Return the (X, Y) coordinate for the center point of the cell that contains the specified text.  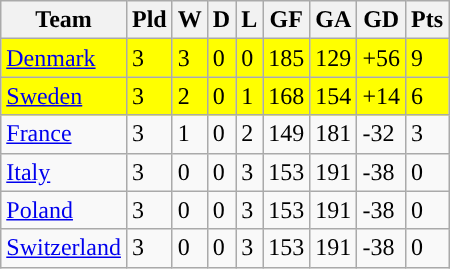
+14 (382, 96)
Switzerland (64, 248)
Team (64, 20)
154 (334, 96)
GA (334, 20)
168 (286, 96)
Pld (149, 20)
9 (426, 58)
Denmark (64, 58)
+56 (382, 58)
Poland (64, 210)
-32 (382, 134)
France (64, 134)
Pts (426, 20)
181 (334, 134)
185 (286, 58)
W (190, 20)
L (250, 20)
149 (286, 134)
6 (426, 96)
Italy (64, 172)
Sweden (64, 96)
GF (286, 20)
129 (334, 58)
GD (382, 20)
D (221, 20)
